Scan for the cell matching the given text and deliver its (X, Y) coordinate at center. 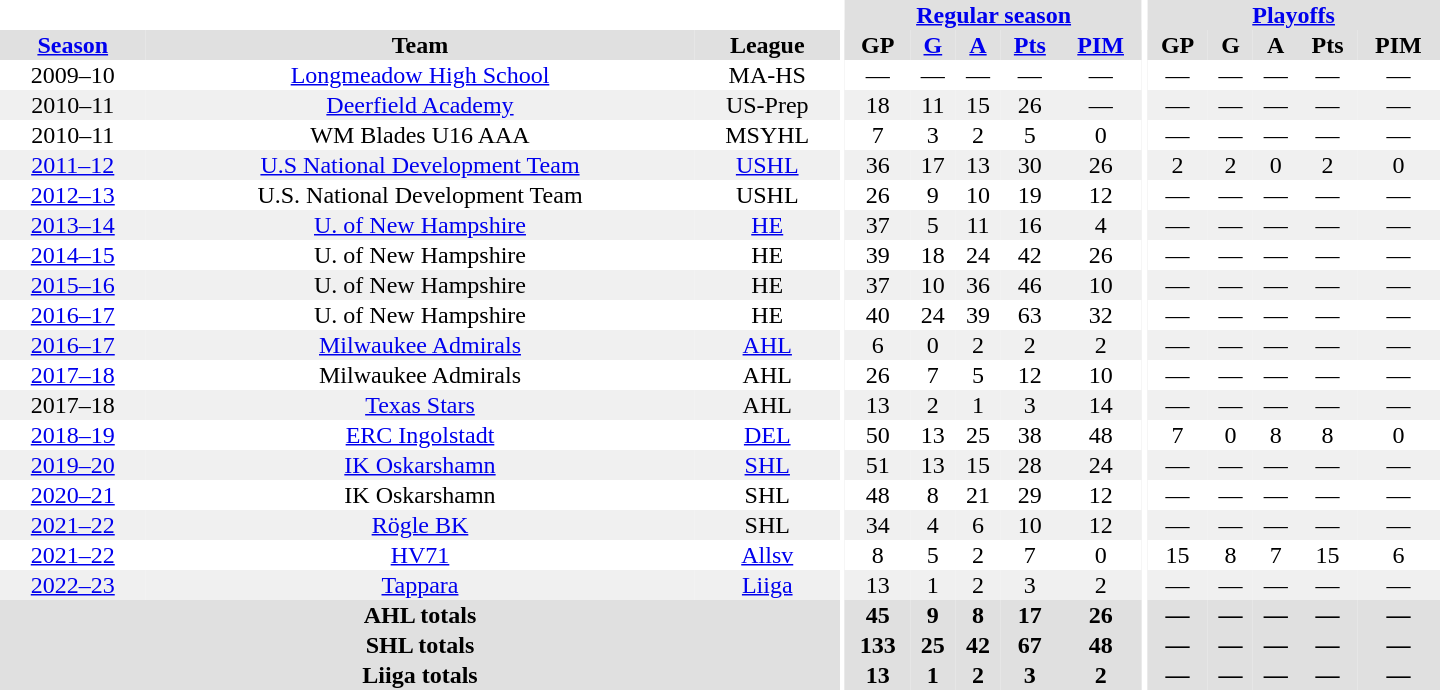
30 (1030, 165)
50 (878, 435)
2020–21 (73, 495)
Regular season (994, 15)
ERC Ingolstadt (420, 435)
MSYHL (767, 135)
2013–14 (73, 225)
46 (1030, 285)
2014–15 (73, 255)
AHL totals (420, 615)
U.S. National Development Team (420, 195)
Liiga (767, 585)
63 (1030, 315)
Rögle BK (420, 525)
28 (1030, 465)
SHL totals (420, 645)
51 (878, 465)
Team (420, 45)
2012–13 (73, 195)
DEL (767, 435)
29 (1030, 495)
34 (878, 525)
Playoffs (1294, 15)
Deerfield Academy (420, 105)
Liiga totals (420, 675)
21 (978, 495)
Tappara (420, 585)
Texas Stars (420, 405)
38 (1030, 435)
Longmeadow High School (420, 75)
2011–12 (73, 165)
Allsv (767, 555)
HV71 (420, 555)
2019–20 (73, 465)
US-Prep (767, 105)
WM Blades U16 AAA (420, 135)
2022–23 (73, 585)
19 (1030, 195)
45 (878, 615)
133 (878, 645)
Season (73, 45)
14 (1100, 405)
U.S National Development Team (420, 165)
2015–16 (73, 285)
2009–10 (73, 75)
16 (1030, 225)
MA-HS (767, 75)
2018–19 (73, 435)
League (767, 45)
67 (1030, 645)
40 (878, 315)
32 (1100, 315)
